Capture the cell that displays the provided text and extract its (x, y) central coordinate. 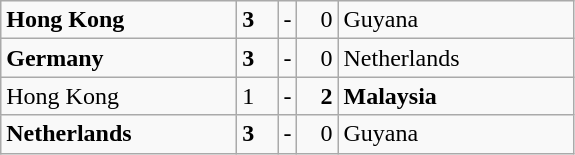
1 (258, 96)
Germany (119, 58)
2 (318, 96)
Malaysia (456, 96)
